Return the [X, Y] coordinate for the center point of the cell that contains the specified text.  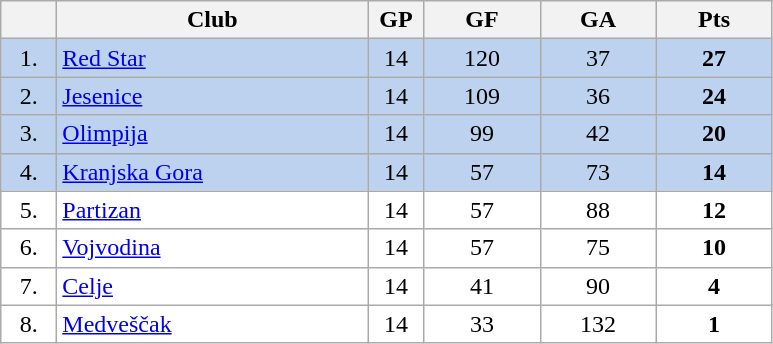
24 [714, 96]
73 [598, 172]
Vojvodina [212, 248]
Celje [212, 286]
88 [598, 210]
120 [482, 58]
42 [598, 134]
GA [598, 20]
Jesenice [212, 96]
6. [29, 248]
36 [598, 96]
27 [714, 58]
Kranjska Gora [212, 172]
99 [482, 134]
4 [714, 286]
2. [29, 96]
4. [29, 172]
3. [29, 134]
GP [396, 20]
132 [598, 324]
Medveščak [212, 324]
10 [714, 248]
75 [598, 248]
37 [598, 58]
8. [29, 324]
5. [29, 210]
Partizan [212, 210]
Red Star [212, 58]
1 [714, 324]
GF [482, 20]
Olimpija [212, 134]
109 [482, 96]
33 [482, 324]
20 [714, 134]
12 [714, 210]
Pts [714, 20]
Club [212, 20]
90 [598, 286]
41 [482, 286]
1. [29, 58]
7. [29, 286]
